Find where the given text appears and provide that cell's center as (x, y) coordinate. 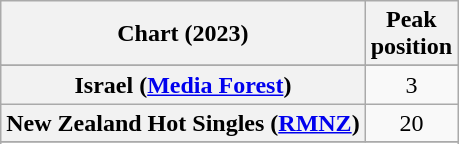
20 (411, 123)
3 (411, 85)
Chart (2023) (183, 34)
New Zealand Hot Singles (RMNZ) (183, 123)
Peakposition (411, 34)
Israel (Media Forest) (183, 85)
